Return [x, y] of the center of cell containing provided text 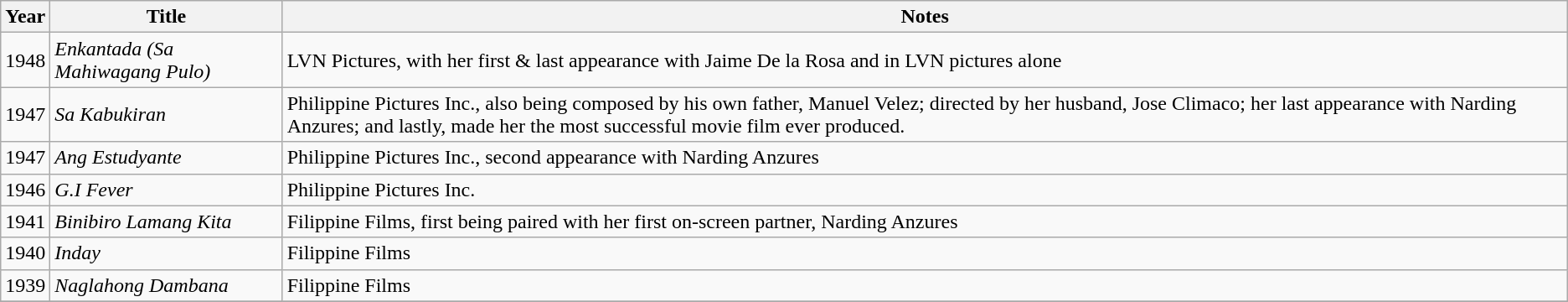
Year [25, 17]
Filippine Films, first being paired with her first on-screen partner, Narding Anzures [925, 221]
Enkantada (Sa Mahiwagang Pulo) [166, 60]
Binibiro Lamang Kita [166, 221]
1941 [25, 221]
Inday [166, 253]
1948 [25, 60]
1946 [25, 190]
Ang Estudyante [166, 158]
G.I Fever [166, 190]
Title [166, 17]
Philippine Pictures Inc., second appearance with Narding Anzures [925, 158]
Sa Kabukiran [166, 114]
LVN Pictures, with her first & last appearance with Jaime De la Rosa and in LVN pictures alone [925, 60]
1939 [25, 285]
1940 [25, 253]
Philippine Pictures Inc. [925, 190]
Naglahong Dambana [166, 285]
Notes [925, 17]
